Return [x, y] of the center of cell containing provided text 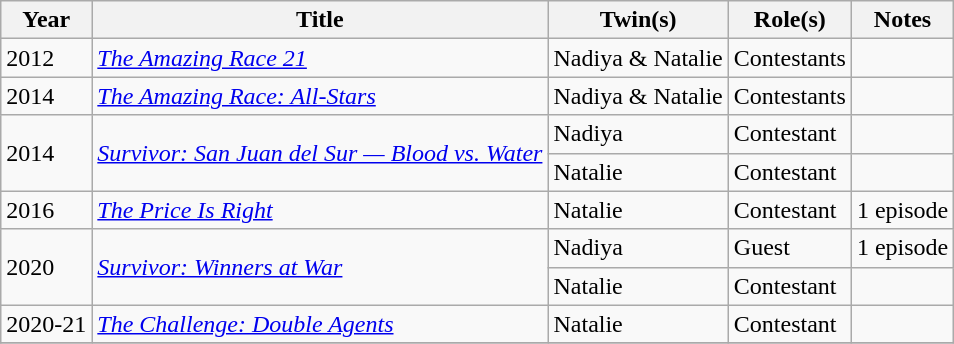
2020-21 [46, 324]
The Price Is Right [320, 210]
2020 [46, 267]
Guest [790, 248]
Title [320, 20]
Survivor: San Juan del Sur — Blood vs. Water [320, 153]
2012 [46, 58]
Survivor: Winners at War [320, 267]
2016 [46, 210]
The Challenge: Double Agents [320, 324]
Notes [902, 20]
The Amazing Race: All-Stars [320, 96]
Role(s) [790, 20]
The Amazing Race 21 [320, 58]
Year [46, 20]
Twin(s) [638, 20]
